Extract the (X, Y) coordinate from the center of the cell holding the provided text.  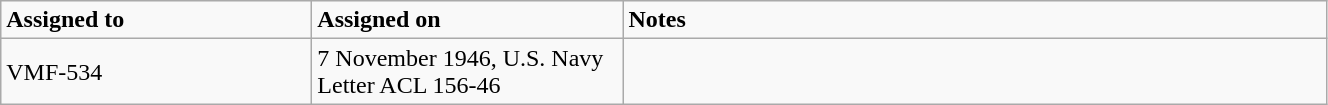
Assigned to (156, 20)
Notes (975, 20)
VMF-534 (156, 72)
7 November 1946, U.S. Navy Letter ACL 156-46 (468, 72)
Assigned on (468, 20)
